Identify which cell holds the provided text, then report its [X, Y] central coordinate. 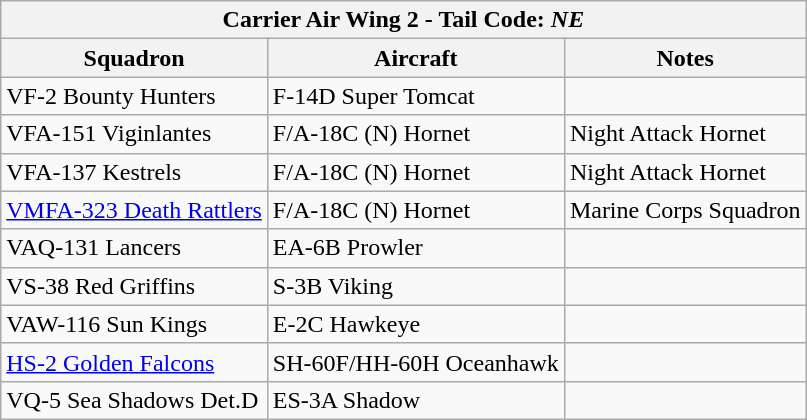
VMFA-323 Death Rattlers [134, 210]
S-3B Viking [416, 286]
HS-2 Golden Falcons [134, 362]
Notes [685, 58]
F-14D Super Tomcat [416, 96]
Carrier Air Wing 2 - Tail Code: NE [404, 20]
VFA-151 Viginlantes [134, 134]
Marine Corps Squadron [685, 210]
VFA-137 Kestrels [134, 172]
SH-60F/HH-60H Oceanhawk [416, 362]
VQ-5 Sea Shadows Det.D [134, 400]
VF-2 Bounty Hunters [134, 96]
EA-6B Prowler [416, 248]
VAQ-131 Lancers [134, 248]
ES-3A Shadow [416, 400]
VS-38 Red Griffins [134, 286]
VAW-116 Sun Kings [134, 324]
Squadron [134, 58]
Aircraft [416, 58]
E-2C Hawkeye [416, 324]
